Find where the given text appears and provide that cell's center as (x, y) coordinate. 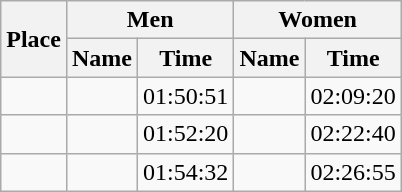
02:26:55 (353, 172)
02:22:40 (353, 134)
Men (150, 20)
Women (318, 20)
Place (34, 39)
01:50:51 (185, 96)
02:09:20 (353, 96)
01:54:32 (185, 172)
01:52:20 (185, 134)
